Provide the [x, y] coordinate of the cell's center where the given text is located.  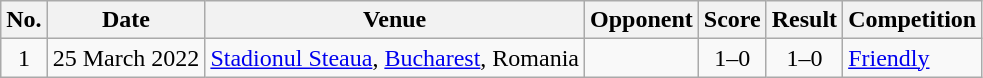
Date [126, 20]
Competition [912, 20]
Stadionul Steaua, Bucharest, Romania [395, 58]
Score [732, 20]
Friendly [912, 58]
Venue [395, 20]
25 March 2022 [126, 58]
No. [24, 20]
1 [24, 58]
Opponent [642, 20]
Result [804, 20]
